Extract the [X, Y] coordinate from the center of the cell holding the provided text.  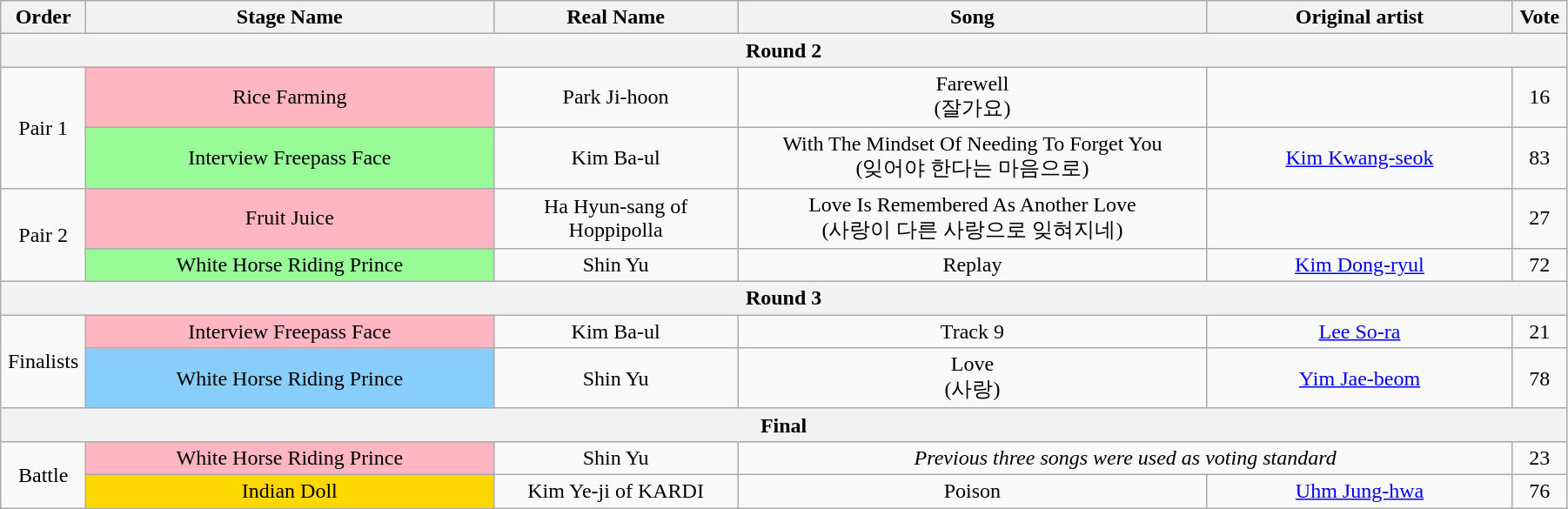
21 [1539, 332]
27 [1539, 218]
16 [1539, 97]
Stage Name [290, 17]
With The Mindset Of Needing To Forget You(잊어야 한다는 마음으로) [973, 157]
78 [1539, 378]
Pair 1 [44, 127]
Poison [973, 491]
Song [973, 17]
Round 3 [784, 298]
Finalists [44, 362]
Indian Doll [290, 491]
Battle [44, 474]
Kim Ye-ji of KARDI [616, 491]
Kim Dong-ryul [1359, 265]
Lee So-ra [1359, 332]
Pair 2 [44, 235]
23 [1539, 458]
Real Name [616, 17]
Kim Kwang-seok [1359, 157]
Love Is Remembered As Another Love(사랑이 다른 사랑으로 잊혀지네) [973, 218]
Park Ji-hoon [616, 97]
Rice Farming [290, 97]
72 [1539, 265]
Uhm Jung-hwa [1359, 491]
Ha Hyun-sang of Hoppipolla [616, 218]
Round 2 [784, 50]
Final [784, 425]
Farewell(잘가요) [973, 97]
Fruit Juice [290, 218]
Track 9 [973, 332]
Order [44, 17]
Vote [1539, 17]
76 [1539, 491]
Love(사랑) [973, 378]
Replay [973, 265]
Original artist [1359, 17]
83 [1539, 157]
Yim Jae-beom [1359, 378]
Previous three songs were used as voting standard [1125, 458]
